Output the (x, y) coordinate of the center of the cell containing the given text.  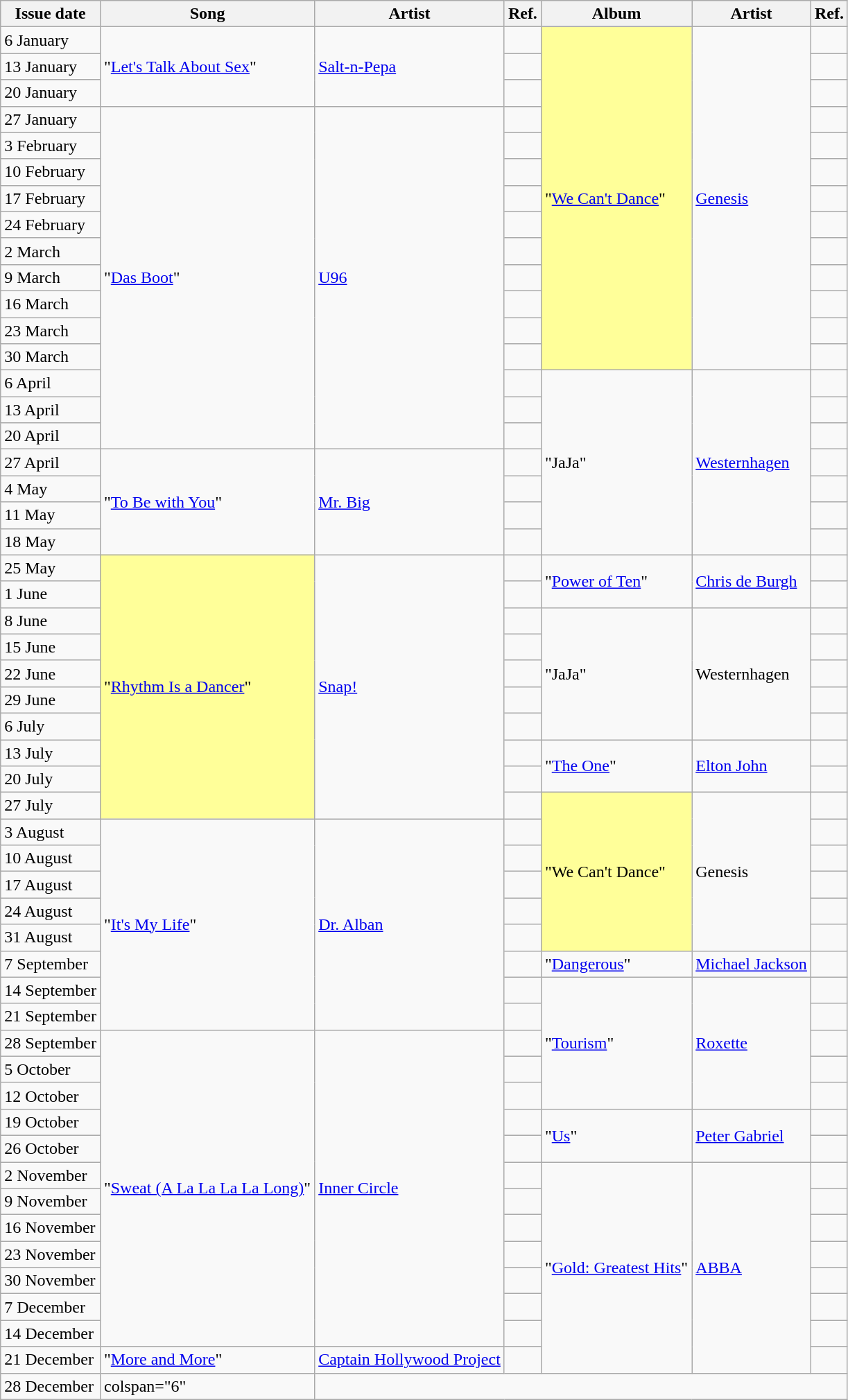
Salt-n-Pepa (410, 67)
"More and More" (207, 1360)
27 April (51, 463)
10 February (51, 172)
30 March (51, 357)
17 February (51, 198)
Song (207, 14)
"To Be with You" (207, 502)
"Us" (616, 1135)
28 September (51, 1043)
Elton John (752, 766)
28 December (51, 1386)
23 March (51, 331)
Mr. Big (410, 502)
2 November (51, 1175)
Dr. Alban (410, 924)
15 June (51, 647)
25 May (51, 568)
11 May (51, 515)
"Let's Talk About Sex" (207, 67)
Snap! (410, 686)
5 October (51, 1069)
2 March (51, 251)
8 June (51, 621)
16 November (51, 1228)
6 July (51, 726)
30 November (51, 1281)
Captain Hollywood Project (410, 1360)
13 January (51, 67)
23 November (51, 1254)
21 December (51, 1360)
24 February (51, 225)
"Rhythm Is a Dancer" (207, 686)
7 September (51, 964)
18 May (51, 542)
6 April (51, 383)
3 February (51, 146)
26 October (51, 1148)
Roxette (752, 1043)
U96 (410, 277)
7 December (51, 1307)
27 July (51, 806)
ABBA (752, 1268)
22 June (51, 673)
19 October (51, 1122)
Chris de Burgh (752, 581)
"Sweat (A La La La La Long)" (207, 1189)
"The One" (616, 766)
24 August (51, 911)
20 April (51, 436)
17 August (51, 885)
13 April (51, 410)
6 January (51, 40)
"Gold: Greatest Hits" (616, 1268)
14 September (51, 990)
9 March (51, 277)
3 August (51, 832)
29 June (51, 700)
14 December (51, 1333)
Michael Jackson (752, 964)
20 July (51, 779)
"It's My Life" (207, 924)
13 July (51, 752)
Issue date (51, 14)
12 October (51, 1096)
Album (616, 14)
1 June (51, 594)
10 August (51, 858)
"Power of Ten" (616, 581)
16 March (51, 304)
Peter Gabriel (752, 1135)
4 May (51, 489)
colspan="6" (207, 1386)
9 November (51, 1202)
"Dangerous" (616, 964)
Inner Circle (410, 1189)
"Das Boot" (207, 277)
"Tourism" (616, 1043)
27 January (51, 119)
21 September (51, 1017)
31 August (51, 937)
20 January (51, 93)
